Locate the cell with the specified text and output its (X, Y) center coordinate. 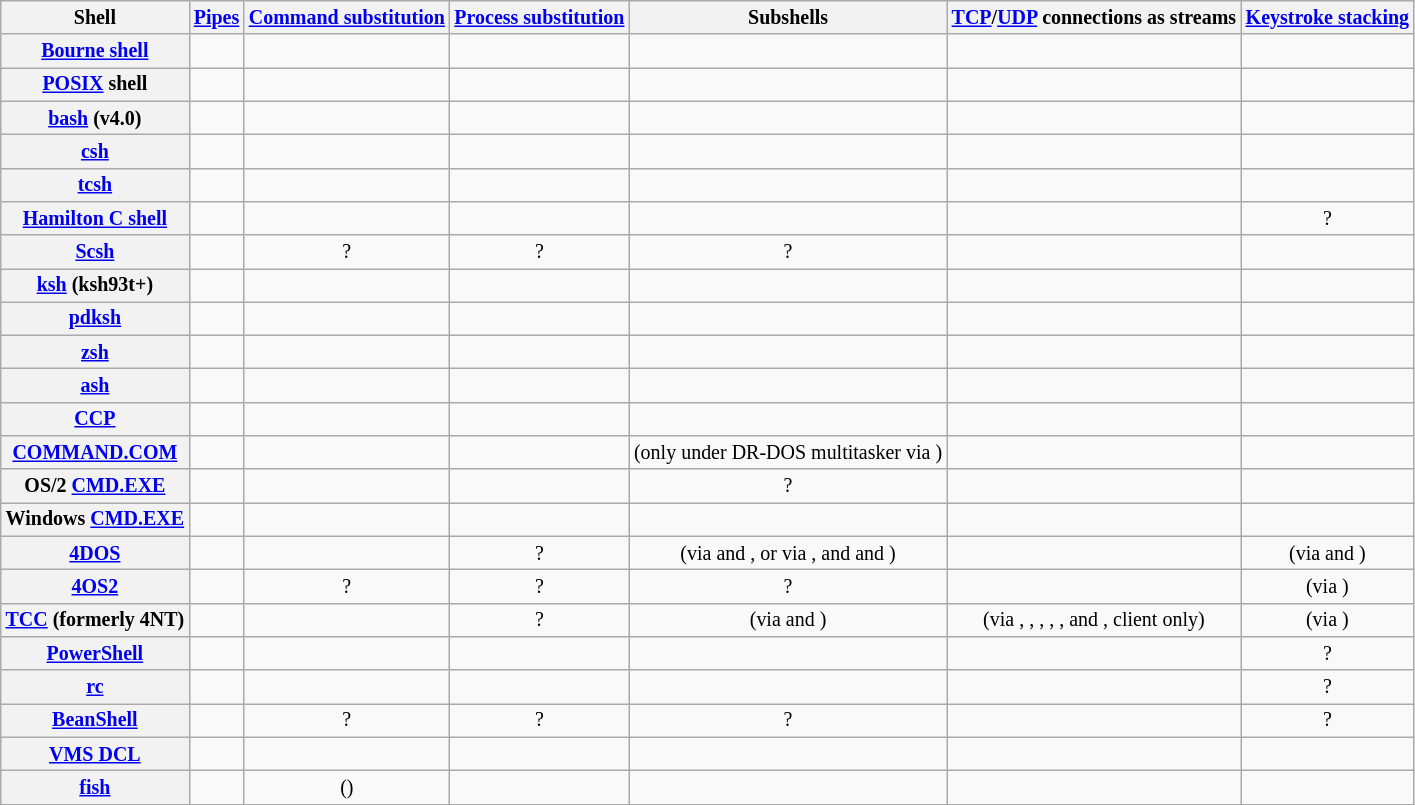
Shell (95, 18)
Windows CMD.EXE (95, 520)
Bourne shell (95, 52)
Keystroke stacking (1328, 18)
(via , , , , , and , client only) (1094, 620)
4OS2 (95, 586)
Hamilton C shell (95, 218)
POSIX shell (95, 84)
ksh (ksh93t+) (95, 286)
() (347, 788)
TCC (formerly 4NT) (95, 620)
OS/2 CMD.EXE (95, 486)
PowerShell (95, 654)
rc (95, 686)
4DOS (95, 554)
(via and , or via , and and ) (788, 554)
(only under DR-DOS multitasker via ) (788, 452)
bash (v4.0) (95, 118)
Pipes (216, 18)
tcsh (95, 184)
TCP/UDP connections as streams (1094, 18)
Scsh (95, 252)
Process substitution (540, 18)
Command substitution (347, 18)
zsh (95, 352)
VMS DCL (95, 754)
pdksh (95, 318)
csh (95, 152)
ash (95, 386)
CCP (95, 420)
COMMAND.COM (95, 452)
fish (95, 788)
Subshells (788, 18)
BeanShell (95, 720)
